Detect which cell encompasses the target text, then output its (x, y) center coordinate. 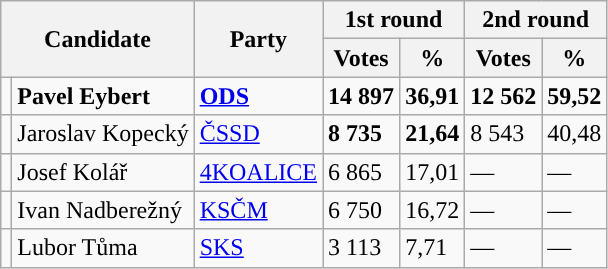
16,72 (432, 210)
36,91 (432, 96)
Lubor Tůma (103, 248)
3 113 (362, 248)
SKS (258, 248)
21,64 (432, 134)
2nd round (536, 20)
12 562 (504, 96)
17,01 (432, 172)
6 865 (362, 172)
7,71 (432, 248)
8 735 (362, 134)
Josef Kolář (103, 172)
6 750 (362, 210)
1st round (394, 20)
Party (258, 39)
ČSSD (258, 134)
40,48 (574, 134)
KSČM (258, 210)
59,52 (574, 96)
ODS (258, 96)
4KOALICE (258, 172)
Pavel Eybert (103, 96)
Ivan Nadberežný (103, 210)
8 543 (504, 134)
Jaroslav Kopecký (103, 134)
Candidate (98, 39)
14 897 (362, 96)
